Pinpoint the cell where the given text exists, returning its (X, Y) midpoint coordinate. 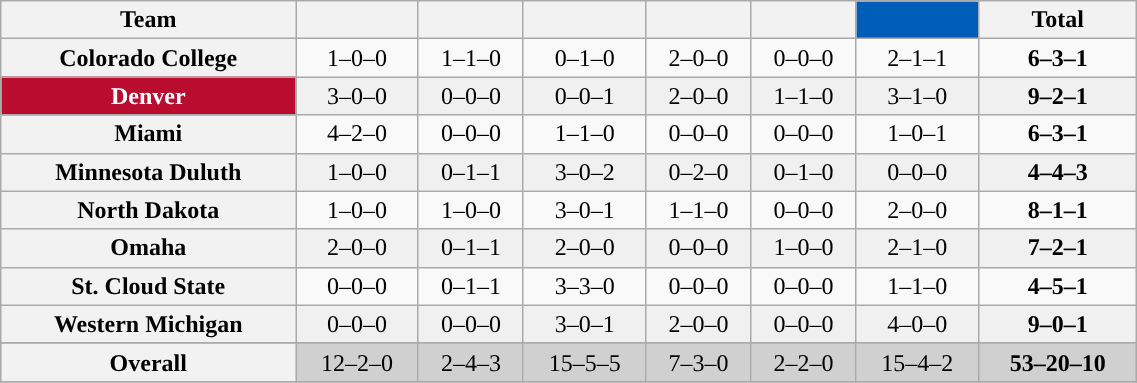
4–4–3 (1058, 172)
Colorado College (148, 58)
8–1–1 (1058, 210)
7–2–1 (1058, 248)
2–1–0 (918, 248)
Team (148, 20)
15–5–5 (584, 362)
12–2–0 (358, 362)
3–3–0 (584, 286)
9–2–1 (1058, 96)
St. Cloud State (148, 286)
9–0–1 (1058, 324)
7–3–0 (698, 362)
Total (1058, 20)
53–20–10 (1058, 362)
2–4–3 (470, 362)
2–2–0 (804, 362)
Western Michigan (148, 324)
0–0–1 (584, 96)
North Dakota (148, 210)
4–0–0 (918, 324)
Minnesota Duluth (148, 172)
4–2–0 (358, 134)
15–4–2 (918, 362)
3–0–0 (358, 96)
3–1–0 (918, 96)
4–5–1 (1058, 286)
2–1–1 (918, 58)
0–2–0 (698, 172)
Omaha (148, 248)
Miami (148, 134)
1–0–1 (918, 134)
Denver (148, 96)
3–0–2 (584, 172)
Overall (148, 362)
